Return the [x, y] coordinate for the center point of the cell that contains the specified text.  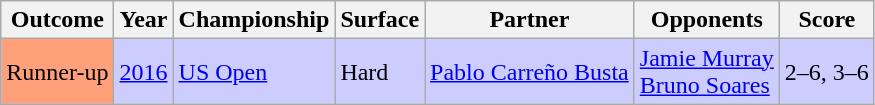
Runner-up [58, 72]
US Open [254, 72]
Pablo Carreño Busta [530, 72]
Championship [254, 20]
Score [826, 20]
Hard [380, 72]
Surface [380, 20]
Opponents [706, 20]
2–6, 3–6 [826, 72]
2016 [144, 72]
Partner [530, 20]
Jamie Murray Bruno Soares [706, 72]
Outcome [58, 20]
Year [144, 20]
